Return [X, Y] of the center of cell containing provided text 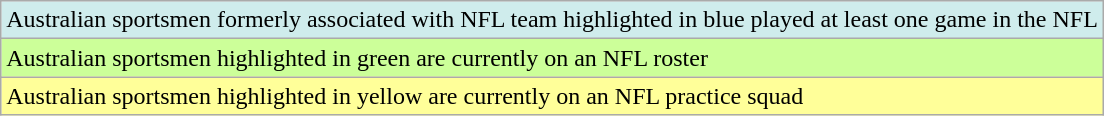
Australian sportsmen highlighted in green are currently on an NFL roster [552, 58]
Australian sportsmen highlighted in yellow are currently on an NFL practice squad [552, 96]
Australian sportsmen formerly associated with NFL team highlighted in blue played at least one game in the NFL [552, 20]
